Identify which cell holds the provided text, then report its (x, y) central coordinate. 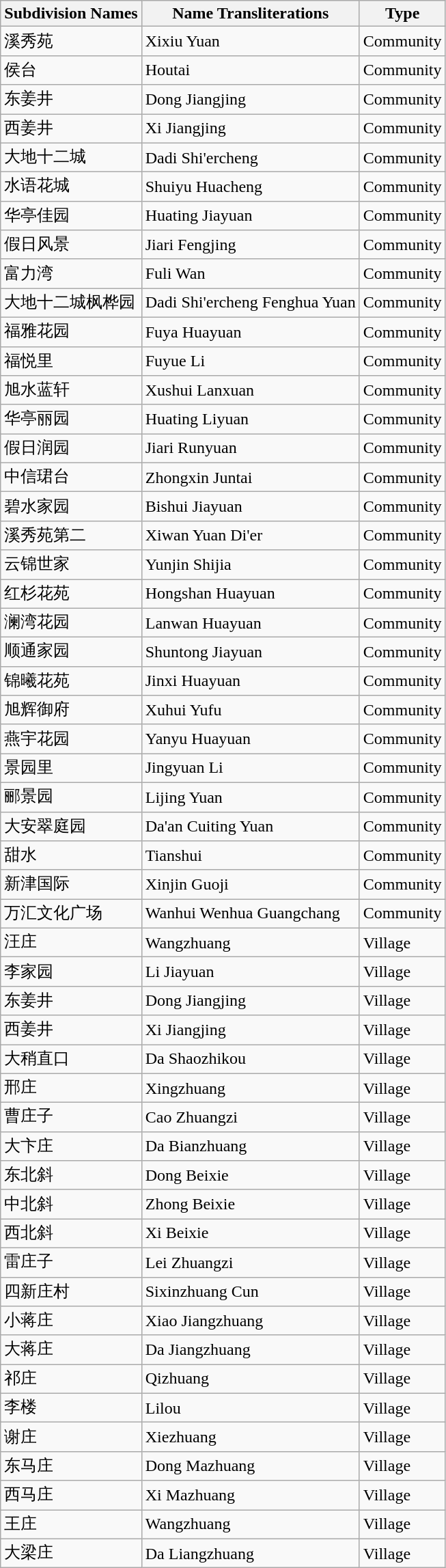
甜水 (71, 855)
Xiezhuang (250, 1438)
Jinxi Huayuan (250, 680)
Da Shaozhikou (250, 1059)
Xingzhuang (250, 1088)
大地十二城枫桦园 (71, 303)
红杉花苑 (71, 594)
Xiwan Yuan Di'er (250, 536)
Shuiyu Huacheng (250, 187)
Fuya Huayuan (250, 332)
Cao Zhuangzi (250, 1118)
溪秀苑 (71, 41)
Name Transliterations (250, 14)
Lilou (250, 1407)
景园里 (71, 768)
Qizhuang (250, 1379)
Xinjin Guoji (250, 884)
Jiari Runyuan (250, 448)
大地十二城 (71, 157)
Da Jiangzhuang (250, 1350)
福雅花园 (71, 332)
Huating Jiayuan (250, 216)
Dadi Shi'ercheng Fenghua Yuan (250, 303)
Xi Mazhuang (250, 1495)
Yunjin Shijia (250, 564)
Subdivision Names (71, 14)
雷庄子 (71, 1263)
李家园 (71, 972)
顺通家园 (71, 652)
Da Bianzhuang (250, 1146)
曹庄子 (71, 1118)
新津国际 (71, 884)
大蒋庄 (71, 1350)
Huating Liyuan (250, 419)
燕宇花园 (71, 739)
Li Jiayuan (250, 972)
中北斜 (71, 1204)
万汇文化广场 (71, 914)
西马庄 (71, 1495)
假日润园 (71, 448)
旭辉御府 (71, 711)
Lei Zhuangzi (250, 1263)
郦景园 (71, 797)
Dong Mazhuang (250, 1466)
Xiao Jiangzhuang (250, 1321)
Dong Beixie (250, 1175)
Da Liangzhuang (250, 1554)
Fuyue Li (250, 361)
东北斜 (71, 1175)
Yanyu Huayuan (250, 739)
中信珺台 (71, 477)
Zhongxin Juntai (250, 477)
福悦里 (71, 361)
大稍直口 (71, 1059)
澜湾花园 (71, 623)
Dadi Shi'ercheng (250, 157)
大卞庄 (71, 1146)
小蒋庄 (71, 1321)
Xuhui Yufu (250, 711)
Wanhui Wenhua Guangchang (250, 914)
Hongshan Huayuan (250, 594)
祁庄 (71, 1379)
Da'an Cuiting Yuan (250, 827)
王庄 (71, 1525)
汪庄 (71, 943)
四新庄村 (71, 1291)
Jingyuan Li (250, 768)
旭水蓝轩 (71, 391)
大梁庄 (71, 1554)
谢庄 (71, 1438)
Bishui Jiayuan (250, 507)
侯台 (71, 70)
富力湾 (71, 273)
Xi Beixie (250, 1234)
云锦世家 (71, 564)
Shuntong Jiayuan (250, 652)
Lanwan Huayuan (250, 623)
Xixiu Yuan (250, 41)
西北斜 (71, 1234)
Tianshui (250, 855)
Jiari Fengjing (250, 245)
大安翠庭园 (71, 827)
Zhong Beixie (250, 1204)
Sixinzhuang Cun (250, 1291)
华亭丽园 (71, 419)
假日风景 (71, 245)
东马庄 (71, 1466)
李楼 (71, 1407)
Lijing Yuan (250, 797)
Fuli Wan (250, 273)
水语花城 (71, 187)
Xushui Lanxuan (250, 391)
溪秀苑第二 (71, 536)
碧水家园 (71, 507)
邢庄 (71, 1088)
锦曦花苑 (71, 680)
华亭佳园 (71, 216)
Type (402, 14)
Houtai (250, 70)
